Capture the cell that displays the provided text and extract its [x, y] central coordinate. 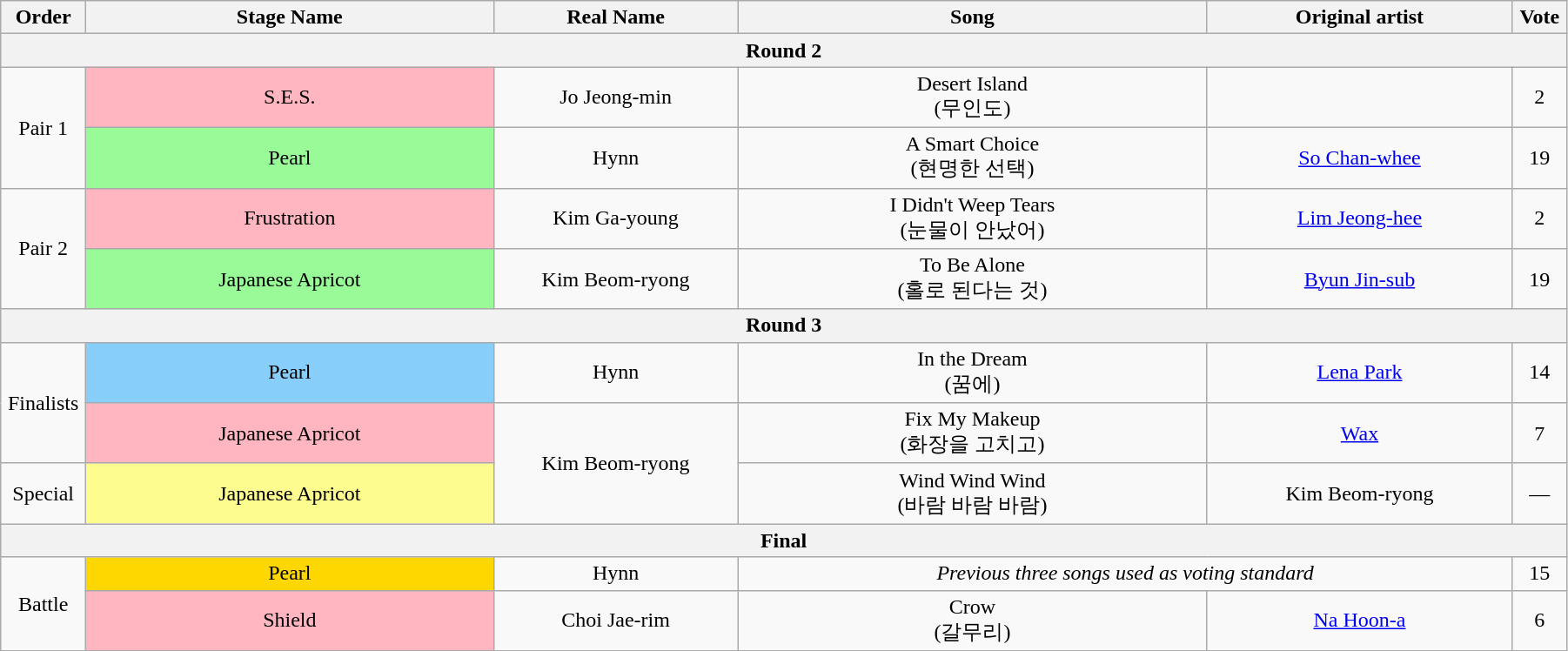
Battle [44, 604]
Frustration [290, 218]
To Be Alone(홀로 된다는 것) [973, 279]
Finalists [44, 402]
Final [784, 540]
Stage Name [290, 17]
Choi Jae-rim [616, 621]
Pair 1 [44, 127]
Lim Jeong-hee [1359, 218]
Wind Wind Wind(바람 바람 바람) [973, 493]
A Smart Choice(현명한 선택) [973, 158]
S.E.S. [290, 97]
Na Hoon-a [1359, 621]
Jo Jeong-min [616, 97]
Fix My Makeup(화장을 고치고) [973, 433]
Desert Island(무인도) [973, 97]
In the Dream(꿈에) [973, 372]
— [1539, 493]
Shield [290, 621]
Wax [1359, 433]
Lena Park [1359, 372]
I Didn't Weep Tears(눈물이 안났어) [973, 218]
Crow(갈무리) [973, 621]
Pair 2 [44, 249]
Byun Jin-sub [1359, 279]
So Chan-whee [1359, 158]
Previous three songs used as voting standard [1125, 574]
Real Name [616, 17]
Vote [1539, 17]
7 [1539, 433]
Special [44, 493]
Round 2 [784, 50]
Order [44, 17]
Round 3 [784, 325]
Original artist [1359, 17]
Kim Ga-young [616, 218]
6 [1539, 621]
14 [1539, 372]
15 [1539, 574]
Song [973, 17]
